From the cell containing the given text, extract its center point as [x, y] coordinate. 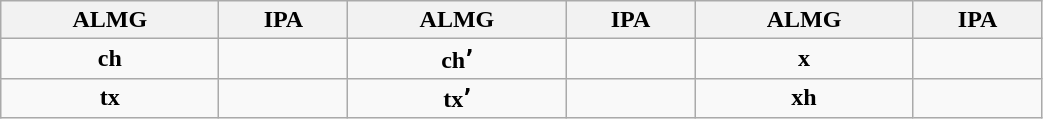
chʼ [457, 59]
ch [110, 59]
xh [804, 98]
txʼ [457, 98]
x [804, 59]
tx [110, 98]
